Output the [x, y] coordinate of the center of the cell containing the given text.  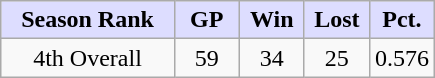
25 [336, 58]
59 [206, 58]
4th Overall [88, 58]
34 [272, 58]
Lost [336, 20]
Pct. [402, 20]
Win [272, 20]
GP [206, 20]
0.576 [402, 58]
Season Rank [88, 20]
